Find where the given text appears and provide that cell's center as (X, Y) coordinate. 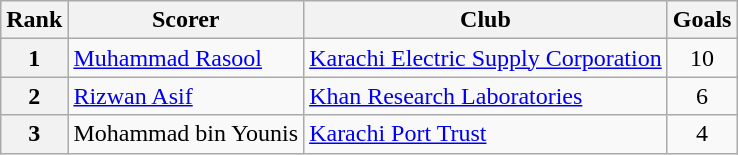
6 (702, 96)
Rizwan Asif (186, 96)
Mohammad bin Younis (186, 134)
Karachi Port Trust (486, 134)
Rank (34, 20)
Club (486, 20)
2 (34, 96)
4 (702, 134)
3 (34, 134)
1 (34, 58)
Goals (702, 20)
10 (702, 58)
Muhammad Rasool (186, 58)
Scorer (186, 20)
Karachi Electric Supply Corporation (486, 58)
Khan Research Laboratories (486, 96)
